Return (x, y) of the center of cell containing provided text 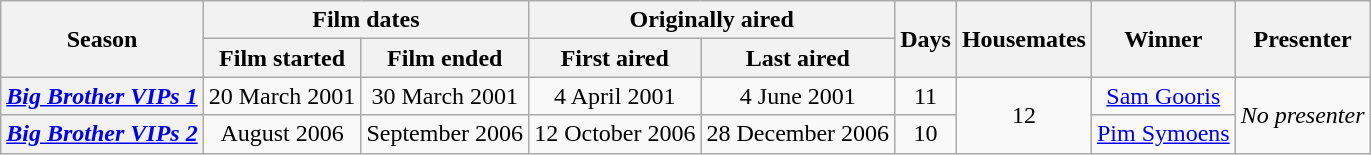
12 October 2006 (615, 134)
Season (102, 39)
12 (1024, 115)
10 (926, 134)
28 December 2006 (798, 134)
Big Brother VIPs 1 (102, 96)
Presenter (1302, 39)
Film started (282, 58)
30 March 2001 (445, 96)
4 June 2001 (798, 96)
20 March 2001 (282, 96)
4 April 2001 (615, 96)
Originally aired (712, 20)
Film ended (445, 58)
Days (926, 39)
First aired (615, 58)
Sam Gooris (1163, 96)
Big Brother VIPs 2 (102, 134)
Pim Symoens (1163, 134)
August 2006 (282, 134)
Housemates (1024, 39)
No presenter (1302, 115)
September 2006 (445, 134)
11 (926, 96)
Film dates (366, 20)
Last aired (798, 58)
Winner (1163, 39)
